Find where the given text appears and provide that cell's center as (x, y) coordinate. 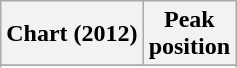
Peakposition (189, 34)
Chart (2012) (72, 34)
